Return (x, y) of the center of cell containing provided text 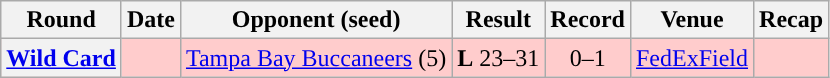
Round (62, 20)
L 23–31 (498, 58)
Date (150, 20)
Venue (692, 20)
FedExField (692, 58)
Result (498, 20)
0–1 (588, 58)
Wild Card (62, 58)
Tampa Bay Buccaneers (5) (316, 58)
Recap (792, 20)
Opponent (seed) (316, 20)
Record (588, 20)
